Identify which cell holds the provided text, then report its [x, y] central coordinate. 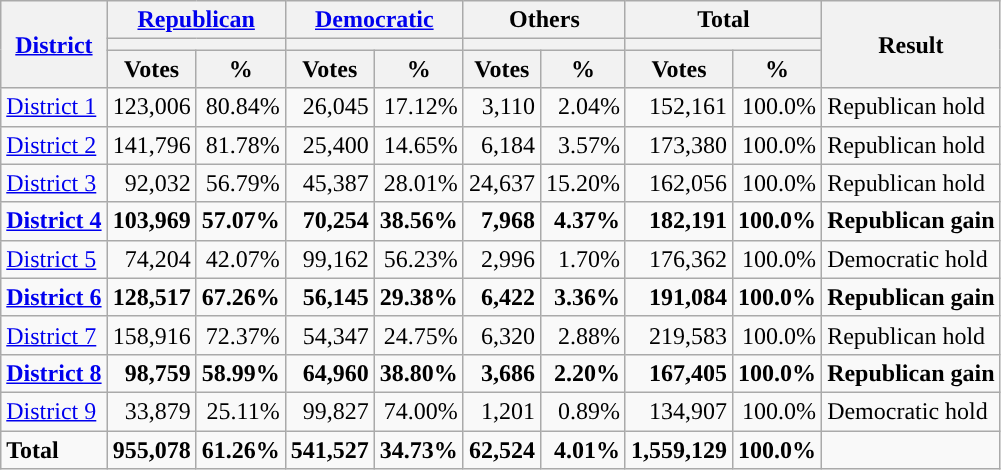
176,362 [678, 259]
191,084 [678, 297]
29.38% [418, 297]
District 5 [54, 259]
64,960 [330, 373]
56,145 [330, 297]
2.88% [582, 335]
District [54, 44]
26,045 [330, 107]
3,686 [502, 373]
541,527 [330, 449]
128,517 [152, 297]
2,996 [502, 259]
56.79% [240, 183]
25,400 [330, 145]
219,583 [678, 335]
Democratic [374, 20]
6,184 [502, 145]
District 9 [54, 411]
4.01% [582, 449]
District 4 [54, 221]
District 6 [54, 297]
152,161 [678, 107]
2.04% [582, 107]
Result [911, 44]
99,162 [330, 259]
182,191 [678, 221]
58.99% [240, 373]
98,759 [152, 373]
2.20% [582, 373]
62,524 [502, 449]
54,347 [330, 335]
162,056 [678, 183]
80.84% [240, 107]
1,559,129 [678, 449]
955,078 [152, 449]
4.37% [582, 221]
24.75% [418, 335]
141,796 [152, 145]
14.65% [418, 145]
34.73% [418, 449]
District 8 [54, 373]
3.36% [582, 297]
57.07% [240, 221]
6,422 [502, 297]
25.11% [240, 411]
167,405 [678, 373]
67.26% [240, 297]
56.23% [418, 259]
81.78% [240, 145]
92,032 [152, 183]
3.57% [582, 145]
District 1 [54, 107]
61.26% [240, 449]
45,387 [330, 183]
28.01% [418, 183]
1,201 [502, 411]
158,916 [152, 335]
Republican [196, 20]
134,907 [678, 411]
38.80% [418, 373]
Others [544, 20]
74.00% [418, 411]
33,879 [152, 411]
District 3 [54, 183]
123,006 [152, 107]
70,254 [330, 221]
3,110 [502, 107]
74,204 [152, 259]
District 2 [54, 145]
0.89% [582, 411]
17.12% [418, 107]
38.56% [418, 221]
173,380 [678, 145]
103,969 [152, 221]
District 7 [54, 335]
6,320 [502, 335]
7,968 [502, 221]
42.07% [240, 259]
24,637 [502, 183]
1.70% [582, 259]
72.37% [240, 335]
99,827 [330, 411]
15.20% [582, 183]
